Return [x, y] of the center of cell containing provided text 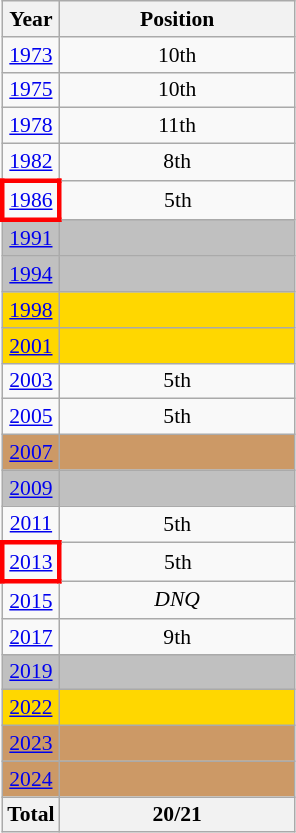
1998 [30, 310]
DNQ [178, 600]
9th [178, 637]
2013 [30, 562]
1973 [30, 55]
1978 [30, 126]
1994 [30, 275]
11th [178, 126]
2023 [30, 744]
2019 [30, 672]
1991 [30, 238]
2005 [30, 417]
1982 [30, 162]
8th [178, 162]
1975 [30, 90]
2024 [30, 779]
2003 [30, 381]
2017 [30, 637]
2011 [30, 524]
2009 [30, 488]
Year [30, 19]
Total [30, 815]
1986 [30, 200]
2022 [30, 708]
20/21 [178, 815]
2015 [30, 600]
2007 [30, 453]
2001 [30, 346]
Position [178, 19]
